Return [x, y] of the center of cell containing provided text 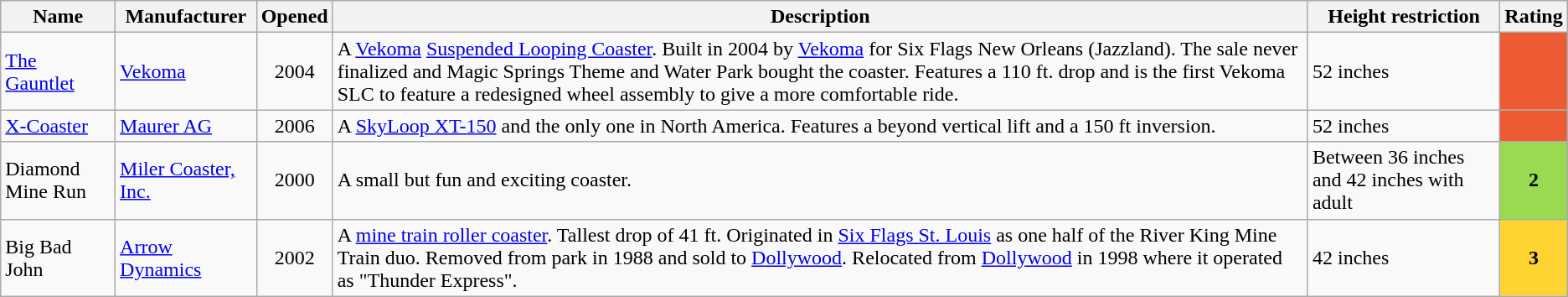
3 [1534, 258]
2002 [295, 258]
Manufacturer [186, 17]
Miler Coaster, Inc. [186, 180]
A small but fun and exciting coaster. [820, 180]
Opened [295, 17]
2 [1534, 180]
Height restriction [1404, 17]
Arrow Dynamics [186, 258]
2004 [295, 71]
Big Bad John [59, 258]
A SkyLoop XT-150 and the only one in North America. Features a beyond vertical lift and a 150 ft inversion. [820, 126]
Vekoma [186, 71]
Between 36 inches and 42 inches with adult [1404, 180]
Maurer AG [186, 126]
Description [820, 17]
Rating [1534, 17]
42 inches [1404, 258]
The Gauntlet [59, 71]
X-Coaster [59, 126]
2000 [295, 180]
2006 [295, 126]
Name [59, 17]
Diamond Mine Run [59, 180]
